Determine the (x, y) coordinate at the center of the cell enclosing the given text.  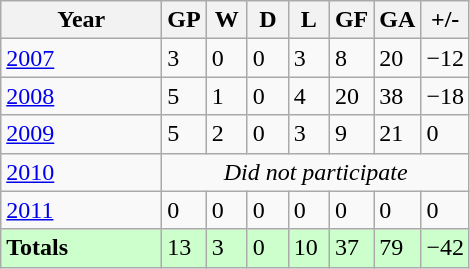
37 (351, 248)
D (268, 20)
9 (351, 134)
38 (398, 96)
Year (82, 20)
8 (351, 58)
GA (398, 20)
4 (308, 96)
Totals (82, 248)
L (308, 20)
2011 (82, 210)
2009 (82, 134)
2 (226, 134)
21 (398, 134)
2007 (82, 58)
W (226, 20)
79 (398, 248)
−12 (446, 58)
GF (351, 20)
+/- (446, 20)
1 (226, 96)
2008 (82, 96)
−18 (446, 96)
10 (308, 248)
13 (184, 248)
Did not participate (316, 172)
2010 (82, 172)
−42 (446, 248)
GP (184, 20)
